Return the [x, y] coordinate for the center point of the cell that contains the specified text.  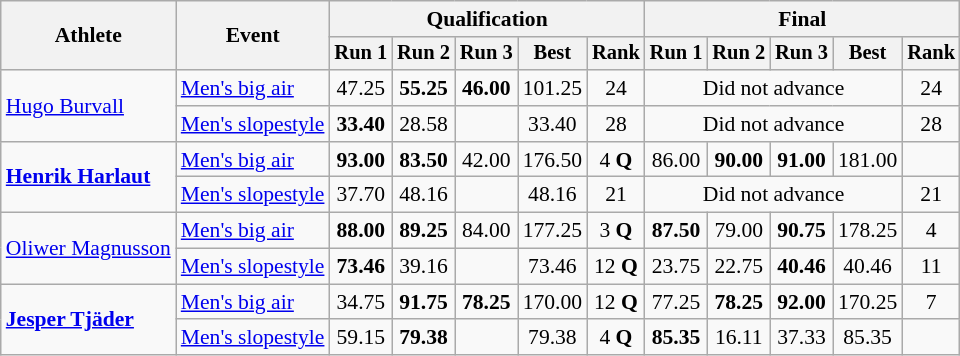
39.16 [424, 267]
77.25 [676, 302]
92.00 [802, 302]
89.25 [424, 231]
Athlete [88, 36]
47.25 [360, 88]
37.70 [360, 195]
176.50 [552, 160]
90.00 [738, 160]
3 Q [616, 231]
Henrik Harlaut [88, 178]
55.25 [424, 88]
59.15 [360, 338]
Oliwer Magnusson [88, 248]
88.00 [360, 231]
42.00 [486, 160]
93.00 [360, 160]
86.00 [676, 160]
16.11 [738, 338]
83.50 [424, 160]
Qualification [486, 19]
Hugo Burvall [88, 106]
34.75 [360, 302]
177.25 [552, 231]
22.75 [738, 267]
91.75 [424, 302]
101.25 [552, 88]
4 [931, 231]
181.00 [868, 160]
Event [253, 36]
84.00 [486, 231]
79.00 [738, 231]
91.00 [802, 160]
170.00 [552, 302]
28.58 [424, 124]
23.75 [676, 267]
87.50 [676, 231]
Final [802, 19]
46.00 [486, 88]
Jesper Tjäder [88, 320]
178.25 [868, 231]
37.33 [802, 338]
90.75 [802, 231]
7 [931, 302]
11 [931, 267]
170.25 [868, 302]
